Identify which cell holds the provided text, then report its [X, Y] central coordinate. 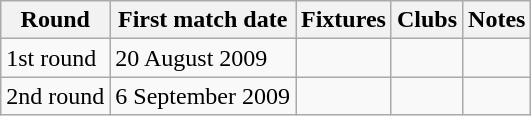
20 August 2009 [203, 58]
Round [56, 20]
2nd round [56, 96]
First match date [203, 20]
1st round [56, 58]
Clubs [426, 20]
Fixtures [344, 20]
Notes [497, 20]
6 September 2009 [203, 96]
